Detect which cell encompasses the target text, then output its (X, Y) center coordinate. 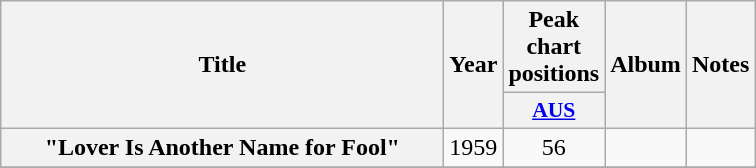
Notes (720, 65)
Year (474, 65)
Album (646, 65)
1959 (474, 147)
56 (554, 147)
"Lover Is Another Name for Fool" (222, 147)
Title (222, 65)
AUS (554, 111)
Peak chart positions (554, 47)
